Pinpoint the cell where the given text exists, returning its [X, Y] midpoint coordinate. 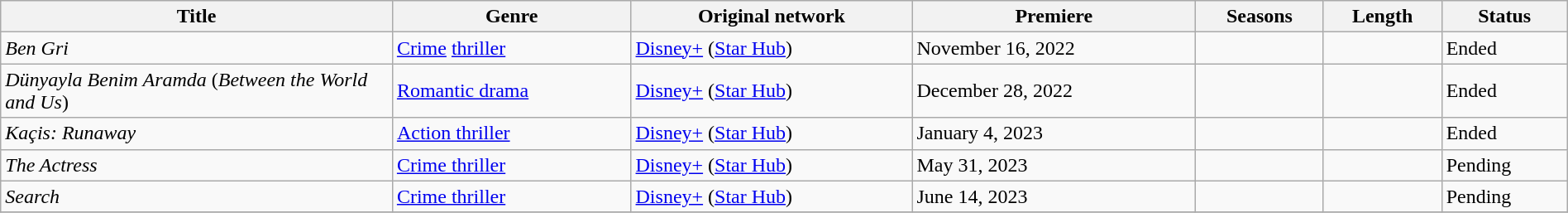
June 14, 2023 [1054, 196]
Search [197, 196]
Premiere [1054, 17]
May 31, 2023 [1054, 165]
Original network [772, 17]
Kaçis: Runaway [197, 133]
December 28, 2022 [1054, 91]
Title [197, 17]
Romantic drama [511, 91]
Action thriller [511, 133]
The Actress [197, 165]
Genre [511, 17]
Status [1504, 17]
November 16, 2022 [1054, 48]
January 4, 2023 [1054, 133]
Seasons [1260, 17]
Dünyayla Benim Aramda (Between the World and Us) [197, 91]
Length [1383, 17]
Ben Gri [197, 48]
